Pinpoint the cell where the given text exists, returning its [X, Y] midpoint coordinate. 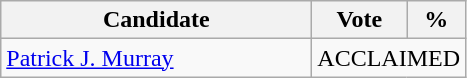
Patrick J. Murray [156, 58]
% [436, 20]
ACCLAIMED [389, 58]
Vote [360, 20]
Candidate [156, 20]
